Return the (x, y) coordinate for the center point of the cell that contains the specified text.  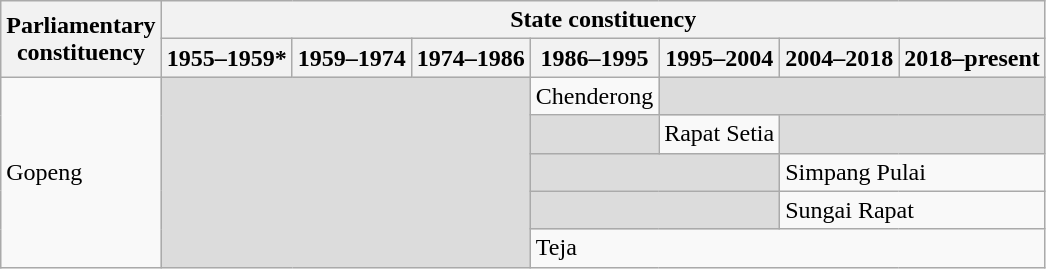
Teja (788, 248)
2018–present (972, 58)
1955–1959* (226, 58)
1974–1986 (470, 58)
Chenderong (594, 96)
1959–1974 (352, 58)
Parliamentaryconstituency (81, 39)
Simpang Pulai (913, 172)
Sungai Rapat (913, 210)
Rapat Setia (720, 134)
1995–2004 (720, 58)
Gopeng (81, 172)
2004–2018 (840, 58)
State constituency (603, 20)
1986–1995 (594, 58)
